Find where the given text appears and provide that cell's center as [x, y] coordinate. 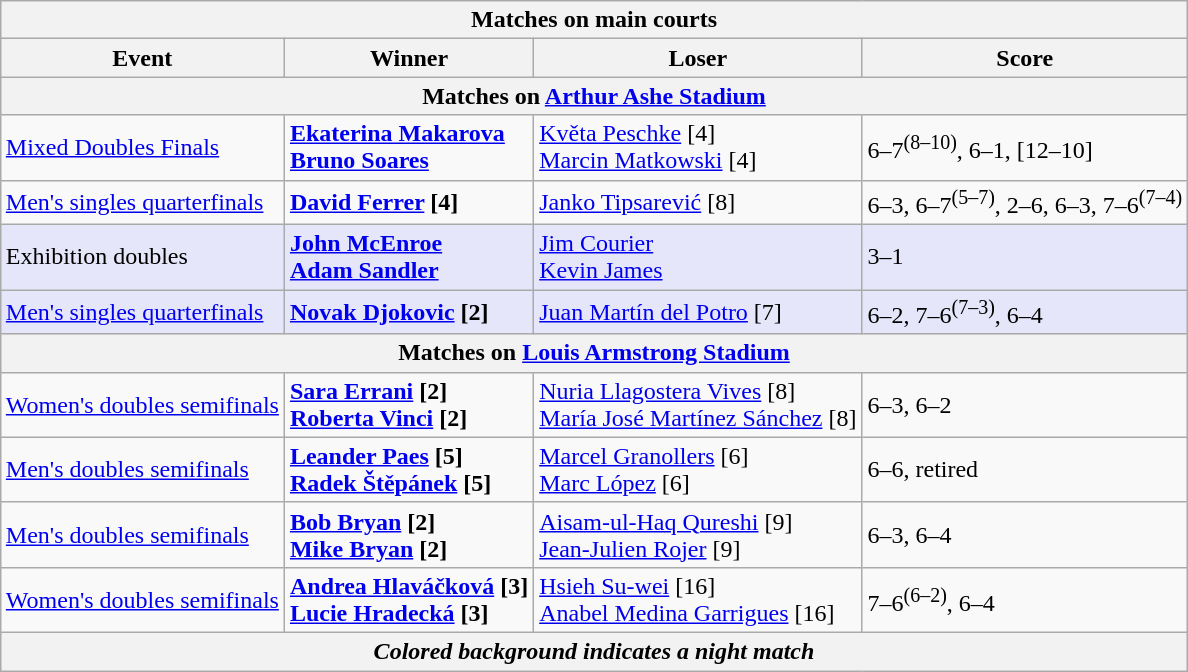
Marcel Granollers [6] Marc López [6] [698, 470]
Květa Peschke [4] Marcin Matkowski [4] [698, 148]
6–2, 7–6(7–3), 6–4 [1025, 312]
John McEnroe Adam Sandler [408, 258]
Juan Martín del Potro [7] [698, 312]
Colored background indicates a night match [594, 651]
Matches on main courts [594, 20]
6–6, retired [1025, 470]
David Ferrer [4] [408, 202]
6–3, 6–7(5–7), 2–6, 6–3, 7–6(7–4) [1025, 202]
Matches on Arthur Ashe Stadium [594, 96]
Andrea Hlaváčková [3] Lucie Hradecká [3] [408, 600]
Mixed Doubles Finals [142, 148]
Janko Tipsarević [8] [698, 202]
6–3, 6–4 [1025, 534]
Matches on Louis Armstrong Stadium [594, 353]
Event [142, 58]
Aisam-ul-Haq Qureshi [9] Jean-Julien Rojer [9] [698, 534]
Nuria Llagostera Vives [8] María José Martínez Sánchez [8] [698, 404]
Hsieh Su-wei [16] Anabel Medina Garrigues [16] [698, 600]
Winner [408, 58]
Leander Paes [5] Radek Štěpánek [5] [408, 470]
Ekaterina Makarova Bruno Soares [408, 148]
3–1 [1025, 258]
Novak Djokovic [2] [408, 312]
Sara Errani [2] Roberta Vinci [2] [408, 404]
Bob Bryan [2] Mike Bryan [2] [408, 534]
6–3, 6–2 [1025, 404]
7–6(6–2), 6–4 [1025, 600]
Jim Courier Kevin James [698, 258]
Score [1025, 58]
Exhibition doubles [142, 258]
6–7(8–10), 6–1, [12–10] [1025, 148]
Loser [698, 58]
